From the cell containing the given text, extract its center point as (X, Y) coordinate. 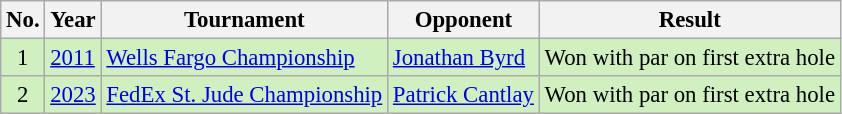
1 (23, 58)
2 (23, 95)
Patrick Cantlay (464, 95)
2011 (73, 58)
Tournament (244, 20)
Jonathan Byrd (464, 58)
FedEx St. Jude Championship (244, 95)
Year (73, 20)
Result (690, 20)
2023 (73, 95)
Wells Fargo Championship (244, 58)
Opponent (464, 20)
No. (23, 20)
